Find where the given text appears and provide that cell's center as [X, Y] coordinate. 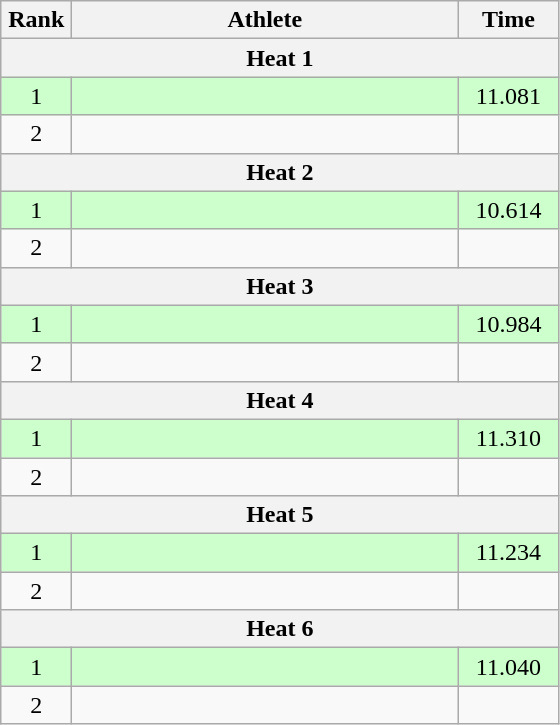
10.614 [508, 210]
11.081 [508, 96]
Athlete [265, 20]
11.310 [508, 438]
Heat 3 [280, 286]
Rank [36, 20]
Heat 4 [280, 400]
Heat 1 [280, 58]
Time [508, 20]
Heat 6 [280, 629]
10.984 [508, 324]
11.040 [508, 667]
Heat 2 [280, 172]
11.234 [508, 553]
Heat 5 [280, 515]
